Determine the [X, Y] coordinate at the center of the cell enclosing the given text.  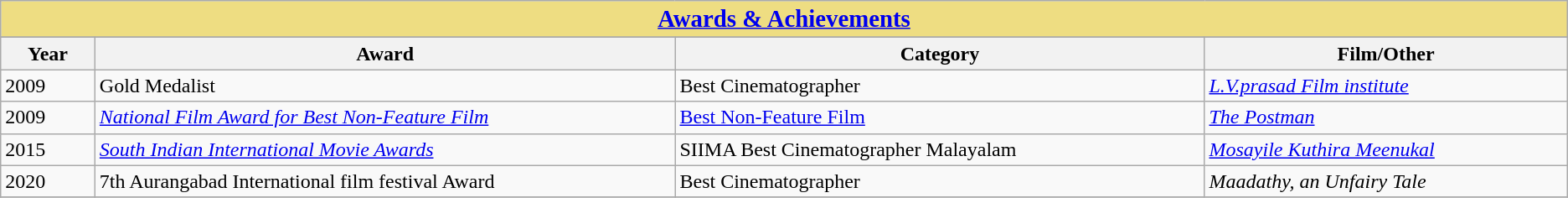
Year [49, 54]
The Postman [1385, 117]
Best Non-Feature Film [940, 117]
Film/Other [1385, 54]
National Film Award for Best Non-Feature Film [385, 117]
South Indian International Movie Awards [385, 149]
7th Aurangabad International film festival Award [385, 181]
Gold Medalist [385, 86]
Category [940, 54]
L.V.prasad Film institute [1385, 86]
Maadathy, an Unfairy Tale [1385, 181]
SIIMA Best Cinematographer Malayalam [940, 149]
Mosayile Kuthira Meenukal [1385, 149]
Awards & Achievements [784, 19]
2020 [49, 181]
Award [385, 54]
2015 [49, 149]
